Find where the given text appears and provide that cell's center as (X, Y) coordinate. 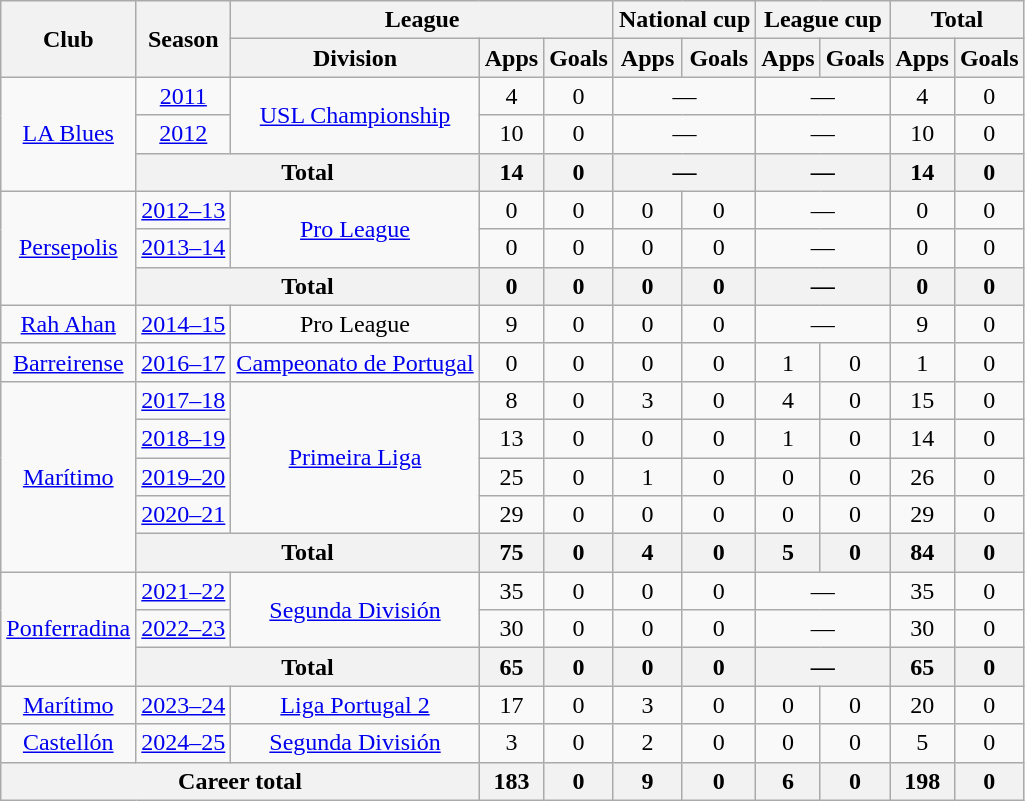
2012–13 (184, 210)
2012 (184, 134)
LA Blues (68, 134)
League cup (823, 20)
League (422, 20)
2014–15 (184, 324)
198 (922, 781)
Career total (240, 781)
Rah Ahan (68, 324)
26 (922, 477)
17 (511, 705)
Club (68, 39)
2016–17 (184, 362)
Ponferradina (68, 629)
Campeonato de Portugal (355, 362)
2020–21 (184, 515)
Barreirense (68, 362)
2018–19 (184, 438)
Liga Portugal 2 (355, 705)
2 (647, 743)
2021–22 (184, 591)
84 (922, 553)
20 (922, 705)
National cup (684, 20)
2022–23 (184, 629)
15 (922, 400)
Division (355, 58)
2011 (184, 96)
8 (511, 400)
183 (511, 781)
2023–24 (184, 705)
2017–18 (184, 400)
75 (511, 553)
25 (511, 477)
2013–14 (184, 248)
Persepolis (68, 248)
2019–20 (184, 477)
Primeira Liga (355, 457)
Season (184, 39)
Castellón (68, 743)
USL Championship (355, 115)
2024–25 (184, 743)
13 (511, 438)
6 (788, 781)
